Find where the given text appears and provide that cell's center as (X, Y) coordinate. 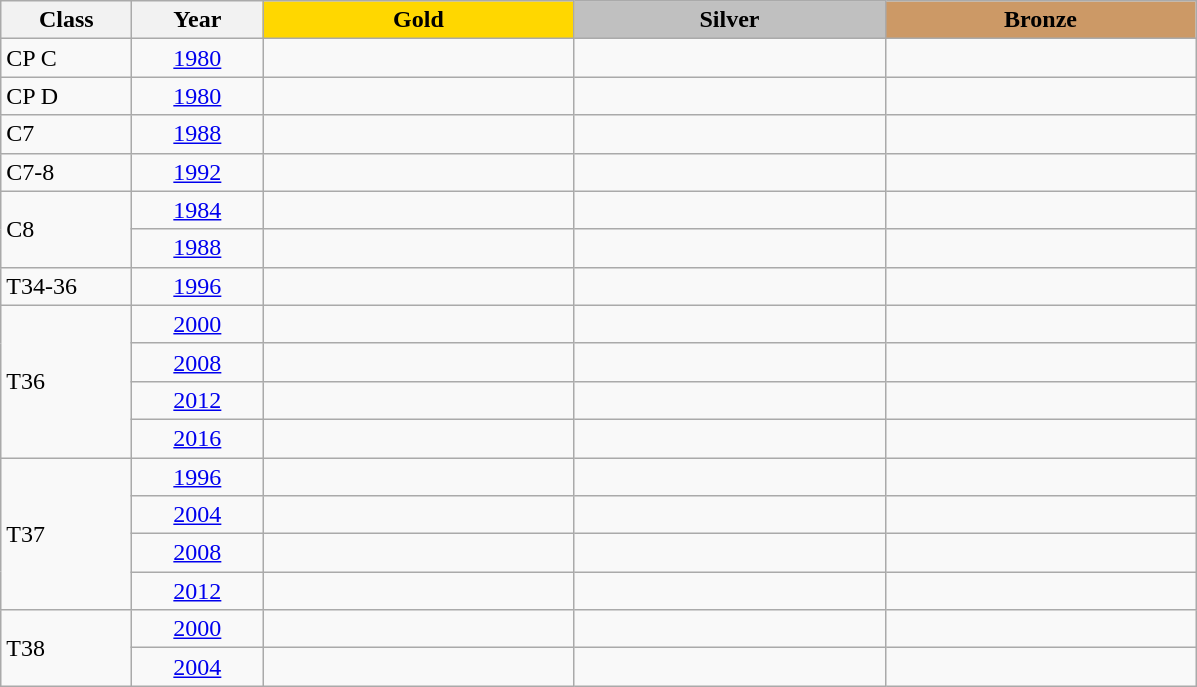
Year (198, 20)
T34-36 (66, 286)
Silver (730, 20)
2016 (198, 438)
Bronze (1040, 20)
T38 (66, 648)
1984 (198, 210)
C7 (66, 134)
T37 (66, 534)
C7-8 (66, 172)
CP D (66, 96)
T36 (66, 381)
CP C (66, 58)
Class (66, 20)
C8 (66, 229)
Gold (418, 20)
1992 (198, 172)
